Determine the [x, y] coordinate at the center of the cell enclosing the given text.  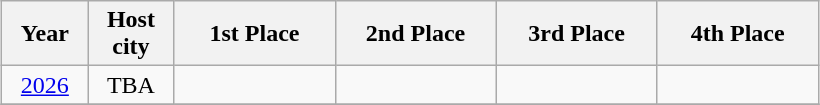
Year [45, 34]
3rd Place [576, 34]
2026 [45, 85]
Host city [131, 34]
2nd Place [416, 34]
TBA [131, 85]
4th Place [738, 34]
1st Place [254, 34]
